Provide the (X, Y) coordinate of the cell's center where the given text is located.  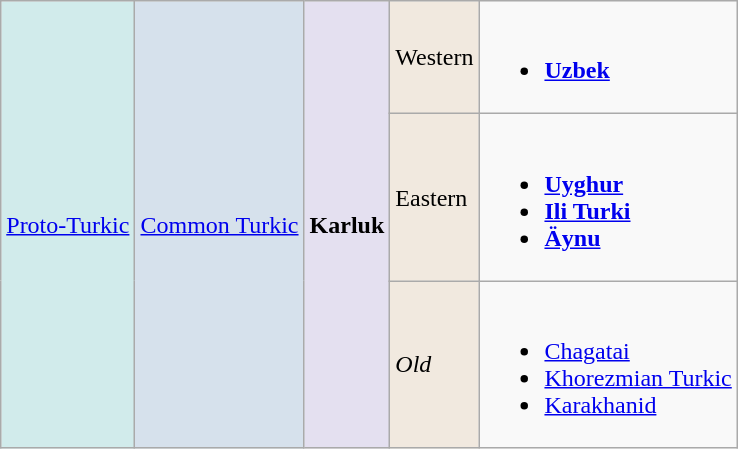
Eastern (434, 198)
UyghurIli TurkiÄynu (608, 198)
Uzbek (608, 58)
Old (434, 364)
Western (434, 58)
Proto-Turkic (68, 224)
Common Turkic (220, 224)
Karluk (347, 224)
Chagatai Khorezmian Turkic Karakhanid (608, 364)
